Return the [X, Y] coordinate for the center point of the cell that contains the specified text.  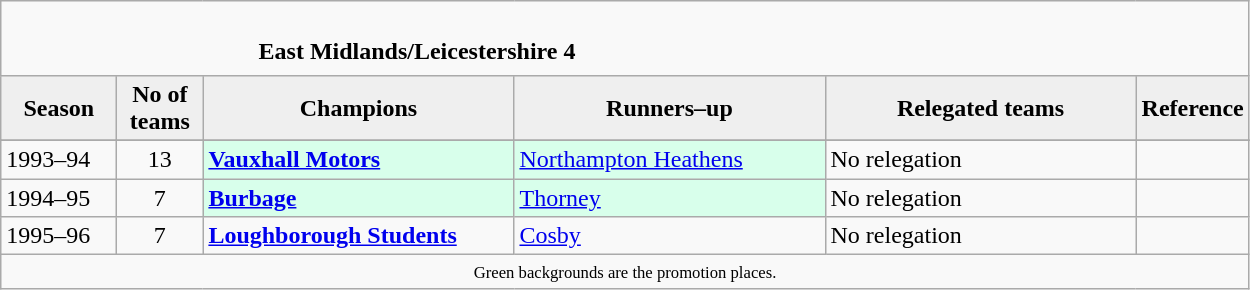
Season [59, 108]
13 [160, 159]
Runners–up [670, 108]
1994–95 [59, 197]
Reference [1192, 108]
No of teams [160, 108]
Champions [358, 108]
Green backgrounds are the promotion places. [626, 272]
1995–96 [59, 236]
Loughborough Students [358, 236]
Northampton Heathens [670, 159]
Relegated teams [980, 108]
1993–94 [59, 159]
Cosby [670, 236]
Thorney [670, 197]
Burbage [358, 197]
Vauxhall Motors [358, 159]
